Find where the given text appears and provide that cell's center as (x, y) coordinate. 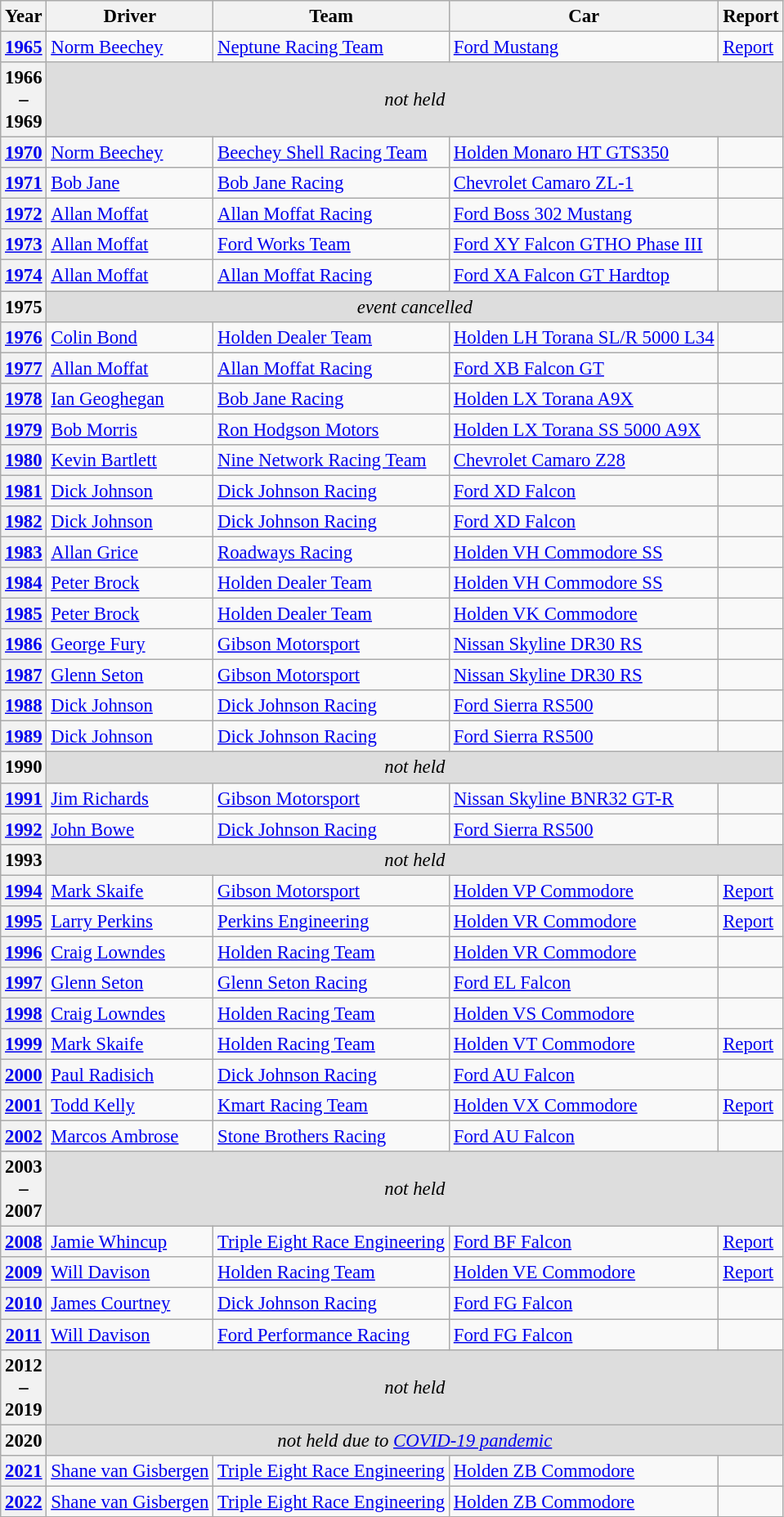
Holden VT Commodore (584, 1044)
Perkins Engineering (332, 922)
Ford XB Falcon GT (584, 368)
Bob Morris (130, 429)
event cancelled (415, 307)
1976 (24, 337)
1983 (24, 552)
1981 (24, 491)
Neptune Racing Team (332, 47)
1988 (24, 706)
Ford XA Falcon GT Hardtop (584, 276)
Ford XY Falcon GTHO Phase III (584, 245)
Holden VP Commodore (584, 891)
Larry Perkins (130, 922)
Holden LX Torana A9X (584, 398)
1993 (24, 859)
Ford Boss 302 Mustang (584, 214)
Driver (130, 16)
Holden LH Torana SL/R 5000 L34 (584, 337)
Jim Richards (130, 798)
Nine Network Racing Team (332, 460)
Bob Jane (130, 183)
Holden Monaro HT GTS350 (584, 153)
1996 (24, 952)
Stone Brothers Racing (332, 1137)
1994 (24, 891)
2002 (24, 1137)
1975 (24, 307)
1990 (24, 768)
1978 (24, 398)
2009 (24, 1273)
1985 (24, 614)
1970 (24, 153)
Holden VK Commodore (584, 614)
Glenn Seton Racing (332, 983)
1992 (24, 829)
1966–1969 (24, 100)
Car (584, 16)
Holden LX Torana SS 5000 A9X (584, 429)
2012–2019 (24, 1387)
Marcos Ambrose (130, 1137)
2022 (24, 1501)
1999 (24, 1044)
1995 (24, 922)
1965 (24, 47)
Nissan Skyline BNR32 GT-R (584, 798)
1979 (24, 429)
Holden VX Commodore (584, 1106)
2000 (24, 1075)
1977 (24, 368)
2003–2007 (24, 1189)
1973 (24, 245)
1984 (24, 583)
2021 (24, 1470)
2011 (24, 1335)
Ron Hodgson Motors (332, 429)
Ford EL Falcon (584, 983)
Team (332, 16)
1971 (24, 183)
2020 (24, 1440)
1972 (24, 214)
Roadways Racing (332, 552)
1991 (24, 798)
2001 (24, 1106)
2008 (24, 1242)
1989 (24, 737)
1980 (24, 460)
2010 (24, 1304)
Ford Mustang (584, 47)
1974 (24, 276)
Ford Works Team (332, 245)
Beechey Shell Racing Team (332, 153)
Holden VE Commodore (584, 1273)
1982 (24, 522)
John Bowe (130, 829)
Chevrolet Camaro Z28 (584, 460)
Kevin Bartlett (130, 460)
Ian Geoghegan (130, 398)
not held due to COVID-19 pandemic (415, 1440)
Chevrolet Camaro ZL-1 (584, 183)
1987 (24, 675)
1997 (24, 983)
Jamie Whincup (130, 1242)
Holden VS Commodore (584, 1013)
Year (24, 16)
James Courtney (130, 1304)
Colin Bond (130, 337)
1986 (24, 644)
Kmart Racing Team (332, 1106)
George Fury (130, 644)
Paul Radisich (130, 1075)
Todd Kelly (130, 1106)
Ford Performance Racing (332, 1335)
Allan Grice (130, 552)
Ford BF Falcon (584, 1242)
1998 (24, 1013)
